Provide the [x, y] coordinate of the cell's center where the given text is located.  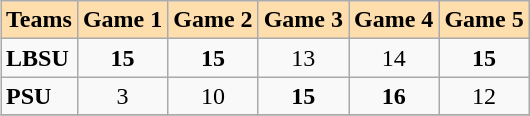
Game 2 [213, 20]
16 [393, 96]
Game 1 [122, 20]
PSU [40, 96]
Teams [40, 20]
Game 4 [393, 20]
LBSU [40, 58]
14 [393, 58]
13 [303, 58]
Game 5 [484, 20]
Game 3 [303, 20]
12 [484, 96]
3 [122, 96]
10 [213, 96]
